Return the [x, y] coordinate for the center point of the cell that contains the specified text.  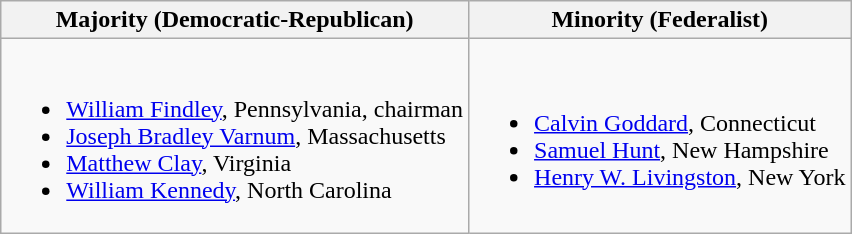
Majority (Democratic-Republican) [235, 20]
Calvin Goddard, ConnecticutSamuel Hunt, New HampshireHenry W. Livingston, New York [660, 136]
Minority (Federalist) [660, 20]
William Findley, Pennsylvania, chairmanJoseph Bradley Varnum, MassachusettsMatthew Clay, VirginiaWilliam Kennedy, North Carolina [235, 136]
